Search for the cell housing the specified text and yield its [X, Y] center coordinate. 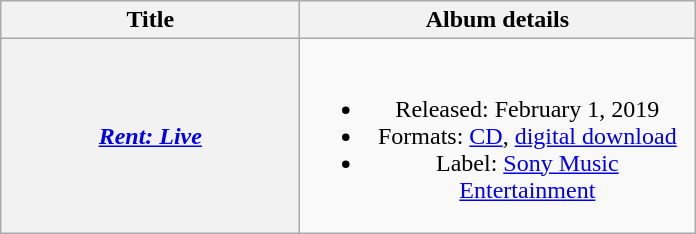
Rent: Live [150, 136]
Released: February 1, 2019Formats: CD, digital downloadLabel: Sony Music Entertainment [498, 136]
Album details [498, 20]
Title [150, 20]
